Return the [x, y] coordinate for the center point of the cell that contains the specified text.  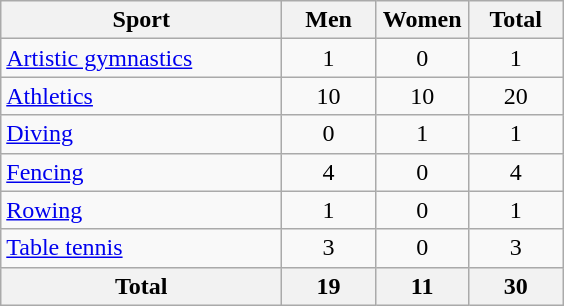
Artistic gymnastics [142, 58]
Athletics [142, 96]
20 [516, 96]
Women [422, 20]
Men [329, 20]
Fencing [142, 172]
30 [516, 286]
Diving [142, 134]
Table tennis [142, 248]
19 [329, 286]
Sport [142, 20]
Rowing [142, 210]
11 [422, 286]
